Extract the (X, Y) coordinate from the center of the cell holding the provided text.  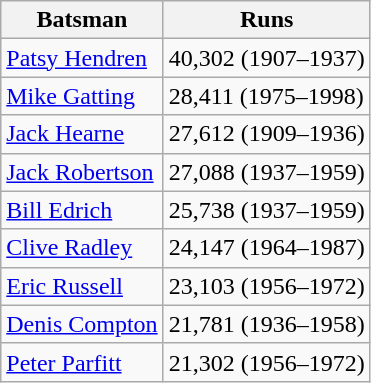
Denis Compton (82, 324)
Batsman (82, 20)
Mike Gatting (82, 96)
21,781 (1936–1958) (266, 324)
28,411 (1975–1998) (266, 96)
Runs (266, 20)
Peter Parfitt (82, 362)
Eric Russell (82, 286)
23,103 (1956–1972) (266, 286)
Bill Edrich (82, 210)
24,147 (1964–1987) (266, 248)
21,302 (1956–1972) (266, 362)
27,088 (1937–1959) (266, 172)
27,612 (1909–1936) (266, 134)
Clive Radley (82, 248)
Jack Hearne (82, 134)
25,738 (1937–1959) (266, 210)
Jack Robertson (82, 172)
40,302 (1907–1937) (266, 58)
Patsy Hendren (82, 58)
